Search for the cell housing the specified text and yield its [X, Y] center coordinate. 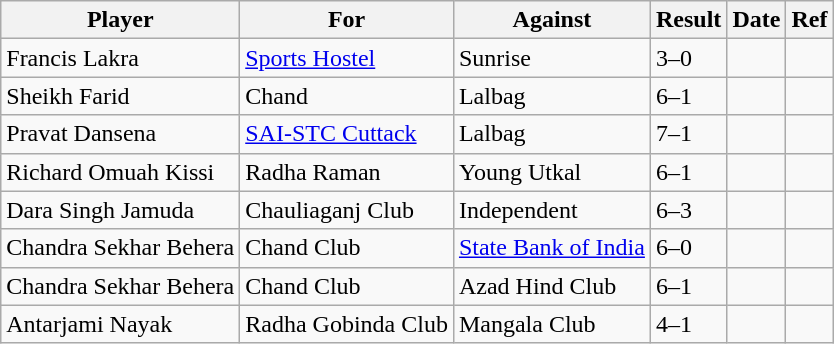
Azad Hind Club [552, 286]
Ref [810, 20]
Chand [347, 96]
Independent [552, 210]
Pravat Dansena [120, 134]
Sunrise [552, 58]
SAI-STC Cuttack [347, 134]
Dara Singh Jamuda [120, 210]
7–1 [688, 134]
State Bank of India [552, 248]
Antarjami Nayak [120, 324]
Against [552, 20]
Result [688, 20]
Mangala Club [552, 324]
Radha Raman [347, 172]
Date [756, 20]
Chauliaganj Club [347, 210]
Sports Hostel [347, 58]
Francis Lakra [120, 58]
Player [120, 20]
Richard Omuah Kissi [120, 172]
For [347, 20]
4–1 [688, 324]
Sheikh Farid [120, 96]
3–0 [688, 58]
Young Utkal [552, 172]
6–3 [688, 210]
6–0 [688, 248]
Radha Gobinda Club [347, 324]
